Capture the cell that displays the provided text and extract its (x, y) central coordinate. 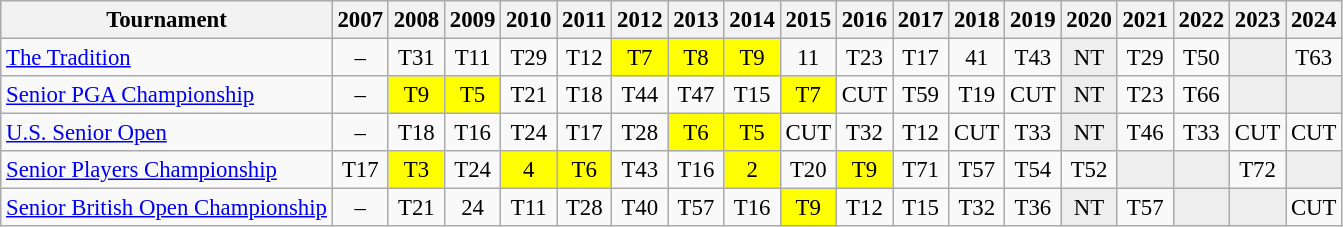
T63 (1314, 58)
2009 (472, 20)
2013 (696, 20)
T52 (1089, 170)
2008 (416, 20)
T59 (920, 95)
T50 (1201, 58)
T44 (640, 95)
2012 (640, 20)
2020 (1089, 20)
T66 (1201, 95)
41 (977, 58)
2 (752, 170)
T47 (696, 95)
T46 (1145, 133)
Senior PGA Championship (166, 95)
2017 (920, 20)
2016 (864, 20)
2011 (584, 20)
2021 (1145, 20)
2023 (1257, 20)
11 (808, 58)
2010 (529, 20)
T31 (416, 58)
4 (529, 170)
T71 (920, 170)
2007 (360, 20)
2014 (752, 20)
T36 (1033, 208)
Senior Players Championship (166, 170)
Tournament (166, 20)
U.S. Senior Open (166, 133)
Senior British Open Championship (166, 208)
24 (472, 208)
T3 (416, 170)
The Tradition (166, 58)
2015 (808, 20)
2019 (1033, 20)
T19 (977, 95)
T20 (808, 170)
2022 (1201, 20)
T54 (1033, 170)
T8 (696, 58)
2018 (977, 20)
T40 (640, 208)
2024 (1314, 20)
T72 (1257, 170)
